Return the [X, Y] coordinate for the center point of the cell that contains the specified text.  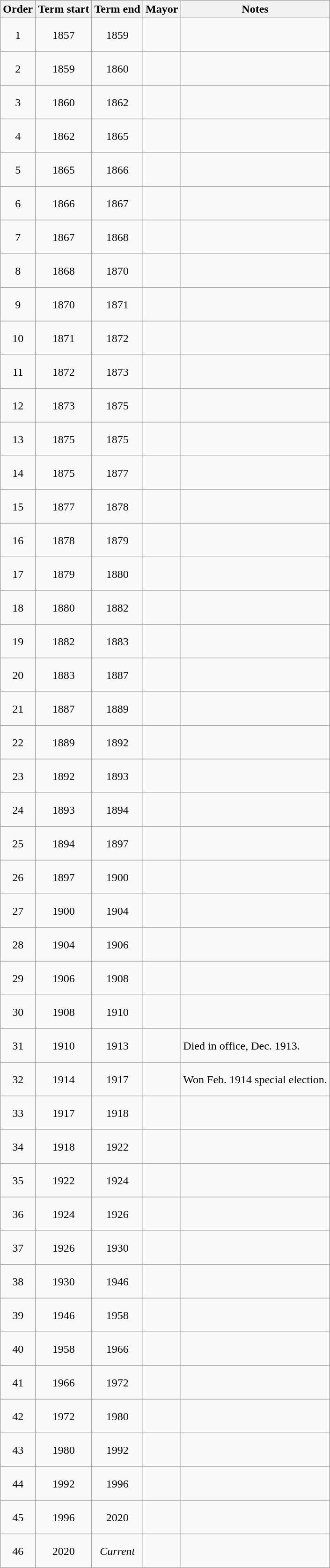
6 [18, 204]
27 [18, 911]
11 [18, 372]
31 [18, 1046]
39 [18, 1315]
9 [18, 305]
42 [18, 1416]
8 [18, 271]
2 [18, 69]
20 [18, 675]
Term start [64, 9]
35 [18, 1181]
36 [18, 1214]
43 [18, 1450]
Term end [117, 9]
5 [18, 170]
16 [18, 540]
44 [18, 1484]
33 [18, 1113]
23 [18, 776]
13 [18, 439]
Current [117, 1551]
18 [18, 608]
Died in office, Dec. 1913. [255, 1046]
46 [18, 1551]
22 [18, 743]
1857 [64, 35]
34 [18, 1147]
26 [18, 877]
3 [18, 102]
28 [18, 945]
25 [18, 844]
15 [18, 507]
21 [18, 709]
40 [18, 1349]
10 [18, 338]
14 [18, 473]
32 [18, 1079]
Mayor [161, 9]
4 [18, 136]
41 [18, 1383]
37 [18, 1248]
1914 [64, 1079]
Order [18, 9]
30 [18, 1012]
38 [18, 1282]
17 [18, 574]
Notes [255, 9]
24 [18, 810]
1913 [117, 1046]
12 [18, 406]
Won Feb. 1914 special election. [255, 1079]
1 [18, 35]
7 [18, 237]
45 [18, 1517]
19 [18, 642]
29 [18, 978]
